Provide the [X, Y] coordinate of the cell's center where the given text is located.  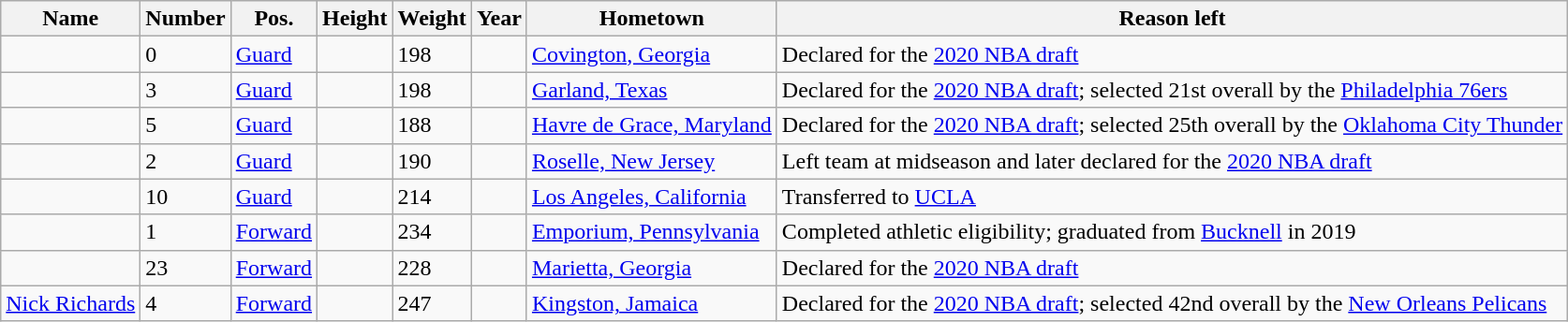
Emporium, Pennsylvania [652, 232]
Year [498, 19]
Havre de Grace, Maryland [652, 125]
228 [432, 268]
Declared for the 2020 NBA draft; selected 25th overall by the Oklahoma City Thunder [1172, 125]
Marietta, Georgia [652, 268]
2 [185, 161]
Los Angeles, California [652, 197]
Pos. [274, 19]
Left team at midseason and later declared for the 2020 NBA draft [1172, 161]
1 [185, 232]
Nick Richards [71, 303]
Number [185, 19]
Kingston, Jamaica [652, 303]
234 [432, 232]
190 [432, 161]
4 [185, 303]
Roselle, New Jersey [652, 161]
Name [71, 19]
Garland, Texas [652, 90]
0 [185, 54]
Declared for the 2020 NBA draft; selected 21st overall by the Philadelphia 76ers [1172, 90]
Hometown [652, 19]
Completed athletic eligibility; graduated from Bucknell in 2019 [1172, 232]
Height [355, 19]
Reason left [1172, 19]
188 [432, 125]
214 [432, 197]
23 [185, 268]
5 [185, 125]
Transferred to UCLA [1172, 197]
Declared for the 2020 NBA draft; selected 42nd overall by the New Orleans Pelicans [1172, 303]
10 [185, 197]
247 [432, 303]
3 [185, 90]
Weight [432, 19]
Covington, Georgia [652, 54]
